Extract the [x, y] coordinate from the center of the cell holding the provided text.  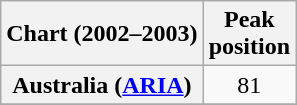
81 [249, 85]
Peakposition [249, 34]
Chart (2002–2003) [102, 34]
Australia (ARIA) [102, 85]
